Extract the [X, Y] coordinate from the center of the cell holding the provided text.  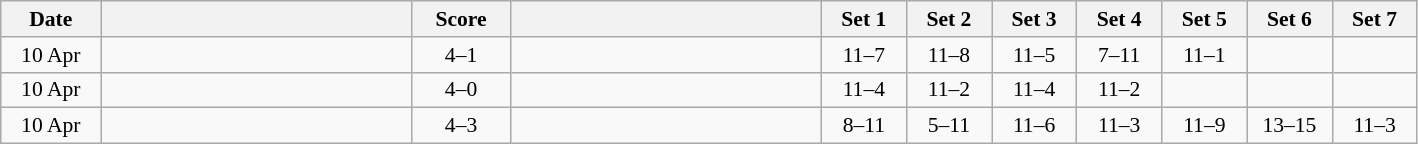
4–1 [461, 55]
Score [461, 19]
11–9 [1204, 126]
Set 2 [948, 19]
4–3 [461, 126]
Set 5 [1204, 19]
11–8 [948, 55]
4–0 [461, 90]
Set 6 [1290, 19]
13–15 [1290, 126]
11–6 [1034, 126]
8–11 [864, 126]
Date [51, 19]
11–1 [1204, 55]
5–11 [948, 126]
Set 4 [1120, 19]
Set 7 [1374, 19]
11–7 [864, 55]
11–5 [1034, 55]
7–11 [1120, 55]
Set 3 [1034, 19]
Set 1 [864, 19]
